Provide the [X, Y] coordinate of the cell's center where the given text is located.  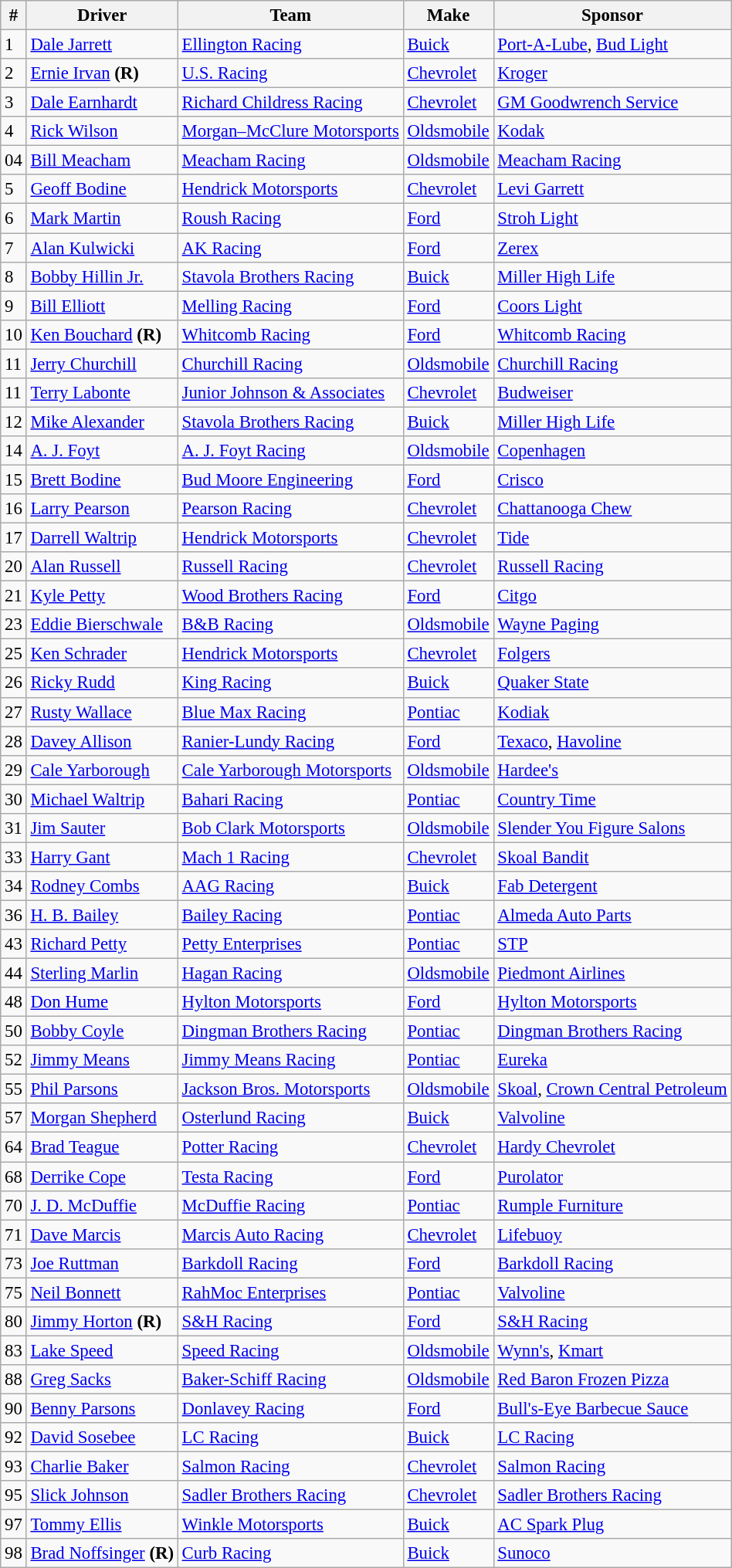
Davey Allison [102, 741]
Kroger [612, 73]
12 [14, 422]
Petty Enterprises [290, 944]
95 [14, 1495]
14 [14, 451]
Speed Racing [290, 1350]
43 [14, 944]
73 [14, 1263]
Quaker State [612, 683]
Junior Johnson & Associates [290, 393]
16 [14, 509]
Slick Johnson [102, 1495]
B&B Racing [290, 625]
Ken Schrader [102, 654]
Bill Meacham [102, 161]
15 [14, 479]
Dave Marcis [102, 1234]
52 [14, 1060]
Budweiser [612, 393]
Morgan–McClure Motorsports [290, 131]
Geoff Bodine [102, 189]
25 [14, 654]
50 [14, 1031]
Brett Bodine [102, 479]
Slender You Figure Salons [612, 828]
Neil Bonnett [102, 1292]
23 [14, 625]
Folgers [612, 654]
Jim Sauter [102, 828]
98 [14, 1553]
2 [14, 73]
Brad Teague [102, 1147]
Melling Racing [290, 306]
Kodak [612, 131]
Harry Gant [102, 857]
70 [14, 1205]
Bull's-Eye Barbecue Sauce [612, 1408]
27 [14, 712]
Ernie Irvan (R) [102, 73]
Mach 1 Racing [290, 857]
Sunoco [612, 1553]
Country Time [612, 799]
26 [14, 683]
Jimmy Horton (R) [102, 1322]
RahMoc Enterprises [290, 1292]
Piedmont Airlines [612, 974]
Bobby Coyle [102, 1031]
Bahari Racing [290, 799]
9 [14, 306]
AAG Racing [290, 886]
17 [14, 538]
Team [290, 15]
Hagan Racing [290, 974]
Don Hume [102, 1002]
Ken Bouchard (R) [102, 334]
Citgo [612, 596]
Zerex [612, 248]
Curb Racing [290, 1553]
64 [14, 1147]
Ellington Racing [290, 45]
Red Baron Frozen Pizza [612, 1380]
71 [14, 1234]
AC Spark Plug [612, 1525]
Bobby Hillin Jr. [102, 276]
Richard Childress Racing [290, 103]
93 [14, 1467]
Rusty Wallace [102, 712]
97 [14, 1525]
31 [14, 828]
Skoal, Crown Central Petroleum [612, 1089]
U.S. Racing [290, 73]
Pearson Racing [290, 509]
36 [14, 915]
Lake Speed [102, 1350]
55 [14, 1089]
Fab Detergent [612, 886]
Jerry Churchill [102, 364]
Driver [102, 15]
Osterlund Racing [290, 1119]
Wayne Paging [612, 625]
Wood Brothers Racing [290, 596]
33 [14, 857]
# [14, 15]
92 [14, 1438]
Bud Moore Engineering [290, 479]
STP [612, 944]
Winkle Motorsports [290, 1525]
A. J. Foyt Racing [290, 451]
80 [14, 1322]
Skoal Bandit [612, 857]
Phil Parsons [102, 1089]
4 [14, 131]
Mike Alexander [102, 422]
Chattanooga Chew [612, 509]
Coors Light [612, 306]
Levi Garrett [612, 189]
Hardy Chevrolet [612, 1147]
Potter Racing [290, 1147]
Make [448, 15]
Testa Racing [290, 1177]
Blue Max Racing [290, 712]
34 [14, 886]
AK Racing [290, 248]
Ranier-Lundy Racing [290, 741]
Copenhagen [612, 451]
McDuffie Racing [290, 1205]
Crisco [612, 479]
Bailey Racing [290, 915]
68 [14, 1177]
3 [14, 103]
Eddie Bierschwale [102, 625]
90 [14, 1408]
44 [14, 974]
88 [14, 1380]
7 [14, 248]
Alan Russell [102, 567]
Kodiak [612, 712]
Wynn's, Kmart [612, 1350]
Terry Labonte [102, 393]
48 [14, 1002]
H. B. Bailey [102, 915]
Bob Clark Motorsports [290, 828]
Ricky Rudd [102, 683]
57 [14, 1119]
A. J. Foyt [102, 451]
Charlie Baker [102, 1467]
Jackson Bros. Motorsports [290, 1089]
Kyle Petty [102, 596]
21 [14, 596]
King Racing [290, 683]
Morgan Shepherd [102, 1119]
04 [14, 161]
Texaco, Havoline [612, 741]
Brad Noffsinger (R) [102, 1553]
J. D. McDuffie [102, 1205]
Purolator [612, 1177]
Bill Elliott [102, 306]
Baker-Schiff Racing [290, 1380]
Dale Jarrett [102, 45]
83 [14, 1350]
Greg Sacks [102, 1380]
Derrike Cope [102, 1177]
Rick Wilson [102, 131]
Benny Parsons [102, 1408]
1 [14, 45]
Darrell Waltrip [102, 538]
Lifebuoy [612, 1234]
29 [14, 770]
5 [14, 189]
10 [14, 334]
Joe Ruttman [102, 1263]
20 [14, 567]
Marcis Auto Racing [290, 1234]
David Sosebee [102, 1438]
75 [14, 1292]
Tommy Ellis [102, 1525]
Donlavey Racing [290, 1408]
Sterling Marlin [102, 974]
30 [14, 799]
Stroh Light [612, 218]
Alan Kulwicki [102, 248]
Rodney Combs [102, 886]
Cale Yarborough Motorsports [290, 770]
Larry Pearson [102, 509]
Mark Martin [102, 218]
Richard Petty [102, 944]
Eureka [612, 1060]
28 [14, 741]
Almeda Auto Parts [612, 915]
Cale Yarborough [102, 770]
Rumple Furniture [612, 1205]
Dale Earnhardt [102, 103]
Sponsor [612, 15]
Hardee's [612, 770]
Michael Waltrip [102, 799]
Jimmy Means [102, 1060]
Jimmy Means Racing [290, 1060]
Tide [612, 538]
Port-A-Lube, Bud Light [612, 45]
6 [14, 218]
8 [14, 276]
Roush Racing [290, 218]
GM Goodwrench Service [612, 103]
